Capture the cell that displays the provided text and extract its [x, y] central coordinate. 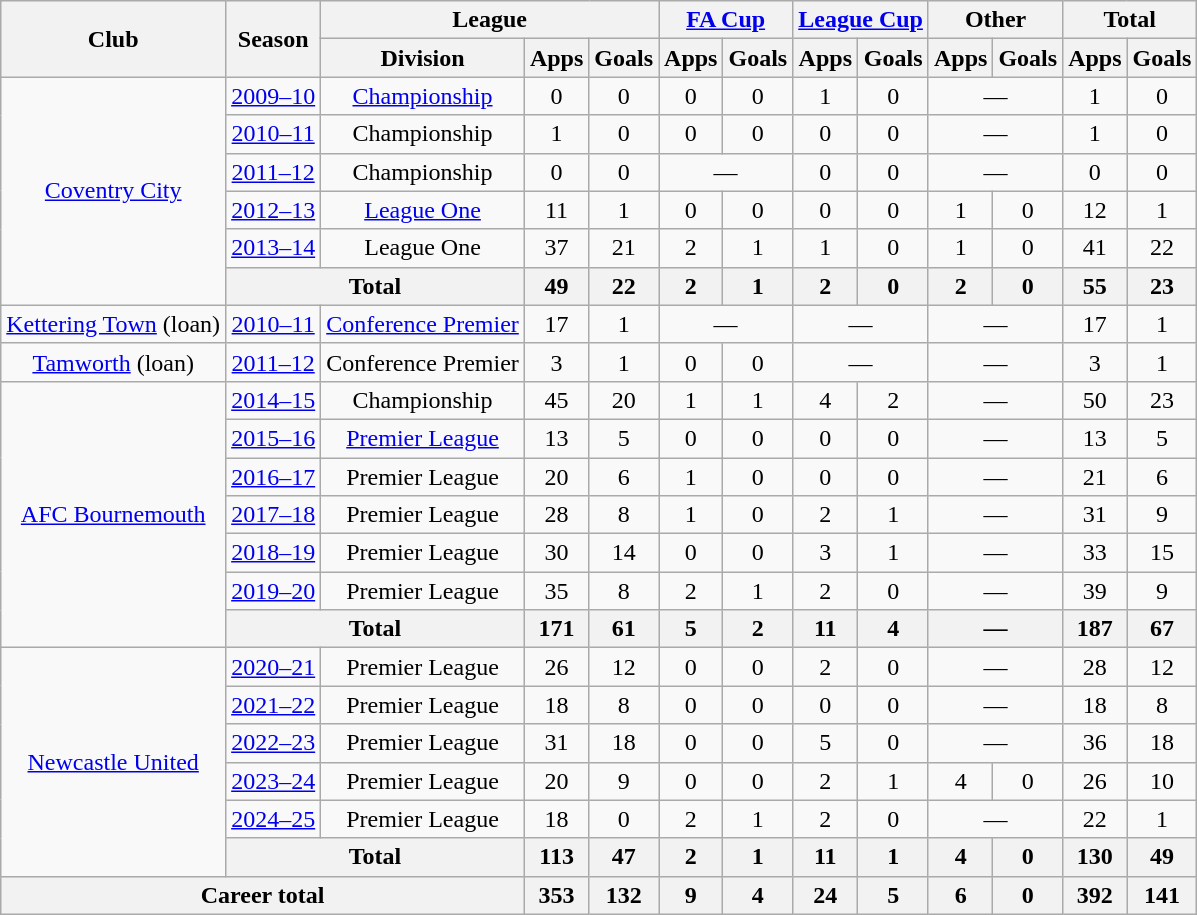
2015–16 [274, 438]
Club [114, 39]
FA Cup [726, 20]
353 [556, 895]
61 [624, 629]
130 [1095, 857]
113 [556, 857]
141 [1162, 895]
47 [624, 857]
36 [1095, 743]
55 [1095, 286]
2022–23 [274, 743]
2012–13 [274, 210]
15 [1162, 553]
10 [1162, 781]
2021–22 [274, 705]
Coventry City [114, 191]
2017–18 [274, 515]
30 [556, 553]
187 [1095, 629]
37 [556, 248]
Kettering Town (loan) [114, 324]
171 [556, 629]
392 [1095, 895]
2018–19 [274, 553]
Season [274, 39]
2014–15 [274, 400]
35 [556, 591]
33 [1095, 553]
Other [995, 20]
2020–21 [274, 667]
2024–25 [274, 819]
2013–14 [274, 248]
67 [1162, 629]
45 [556, 400]
Career total [263, 895]
League [490, 20]
AFC Bournemouth [114, 514]
132 [624, 895]
Division [423, 58]
39 [1095, 591]
24 [826, 895]
50 [1095, 400]
Newcastle United [114, 762]
League Cup [861, 20]
41 [1095, 248]
2019–20 [274, 591]
14 [624, 553]
Tamworth (loan) [114, 362]
2009–10 [274, 96]
2023–24 [274, 781]
2016–17 [274, 477]
